Locate the cell with the specified text and output its (x, y) center coordinate. 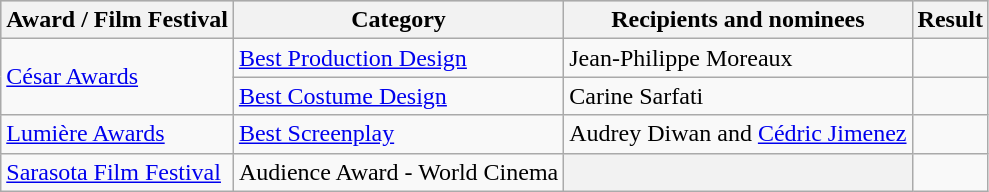
Carine Sarfati (738, 96)
Category (398, 20)
César Awards (118, 77)
Lumière Awards (118, 134)
Best Production Design (398, 58)
Best Costume Design (398, 96)
Sarasota Film Festival (118, 172)
Best Screenplay (398, 134)
Audrey Diwan and Cédric Jimenez (738, 134)
Award / Film Festival (118, 20)
Result (950, 20)
Recipients and nominees (738, 20)
Audience Award - World Cinema (398, 172)
Jean-Philippe Moreaux (738, 58)
